Return (X, Y) of the center of cell containing provided text 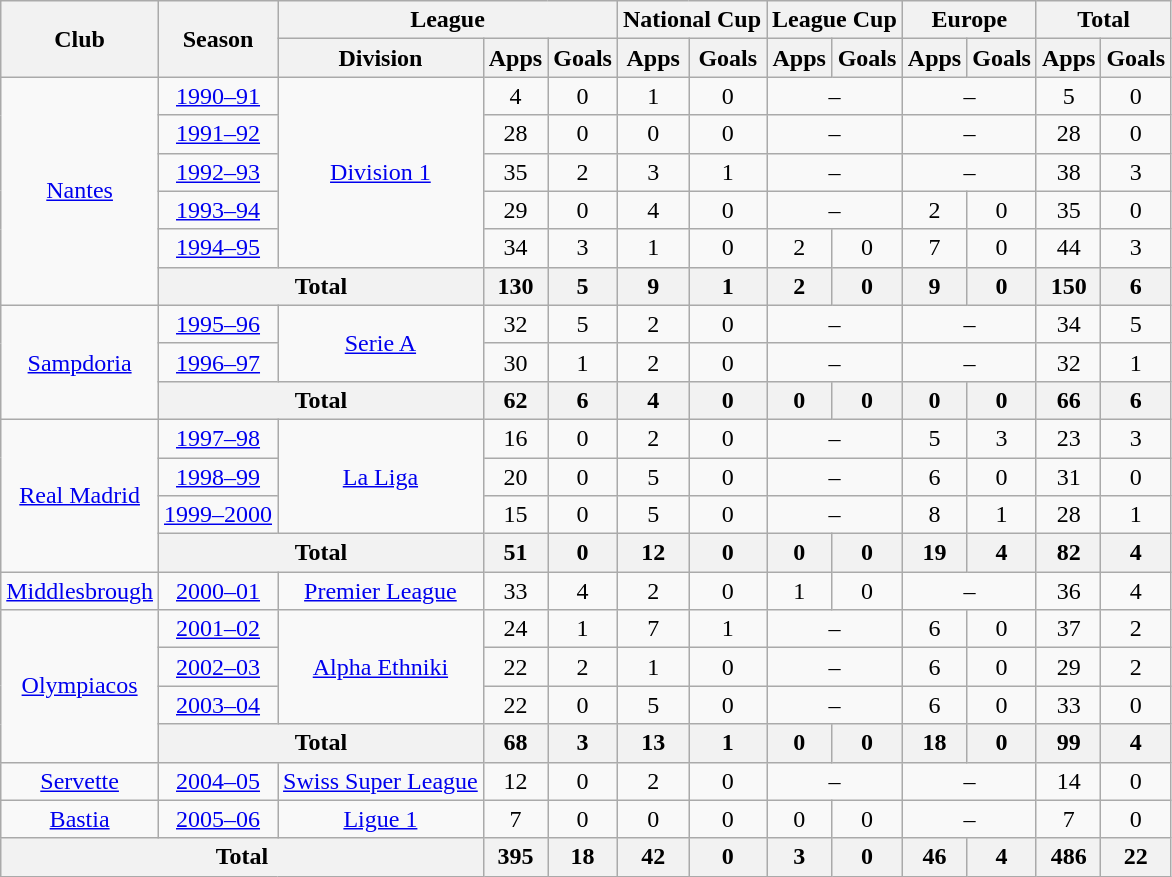
Olympiacos (80, 686)
20 (515, 477)
Swiss Super League (381, 781)
13 (653, 743)
66 (1068, 400)
38 (1068, 172)
2004–05 (218, 781)
Division (381, 58)
1992–93 (218, 172)
42 (653, 857)
2003–04 (218, 705)
130 (515, 286)
Alpha Ethniki (381, 667)
2002–03 (218, 667)
2005–06 (218, 819)
1998–99 (218, 477)
1999–2000 (218, 515)
15 (515, 515)
395 (515, 857)
National Cup (692, 20)
Real Madrid (80, 495)
99 (1068, 743)
League (448, 20)
23 (1068, 438)
Servette (80, 781)
82 (1068, 553)
Sampdoria (80, 362)
Middlesbrough (80, 591)
Division 1 (381, 172)
62 (515, 400)
1996–97 (218, 362)
36 (1068, 591)
51 (515, 553)
68 (515, 743)
16 (515, 438)
1993–94 (218, 210)
1994–95 (218, 248)
14 (1068, 781)
2001–02 (218, 629)
Europe (969, 20)
44 (1068, 248)
Premier League (381, 591)
La Liga (381, 476)
37 (1068, 629)
31 (1068, 477)
1990–91 (218, 96)
1997–98 (218, 438)
24 (515, 629)
8 (934, 515)
150 (1068, 286)
Ligue 1 (381, 819)
30 (515, 362)
1991–92 (218, 134)
46 (934, 857)
Club (80, 39)
League Cup (835, 20)
486 (1068, 857)
Bastia (80, 819)
1995–96 (218, 324)
19 (934, 553)
Nantes (80, 191)
Serie A (381, 343)
Season (218, 39)
2000–01 (218, 591)
